Pinpoint the cell where the given text exists, returning its [x, y] midpoint coordinate. 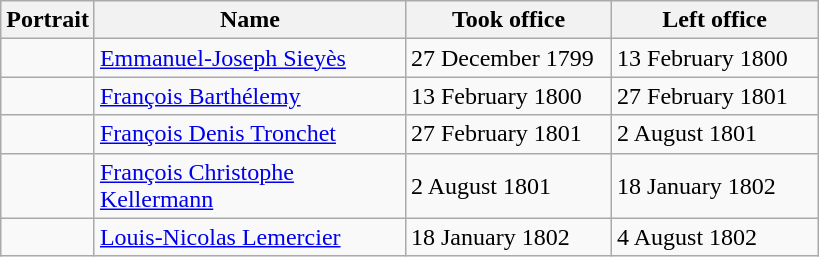
Left office [715, 20]
Portrait [48, 20]
François Denis Tronchet [250, 134]
François Christophe Kellermann [250, 186]
Emmanuel-Joseph Sieyès [250, 58]
Name [250, 20]
François Barthélemy [250, 96]
Took office [508, 20]
27 December 1799 [508, 58]
Louis-Nicolas Lemercier [250, 237]
4 August 1802 [715, 237]
